From the cell containing the given text, extract its center point as [x, y] coordinate. 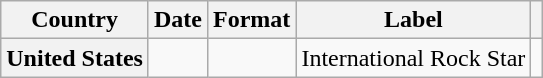
International Rock Star [414, 58]
Country [75, 20]
Format [252, 20]
United States [75, 58]
Date [178, 20]
Label [414, 20]
